Locate the cell with the specified text and output its [x, y] center coordinate. 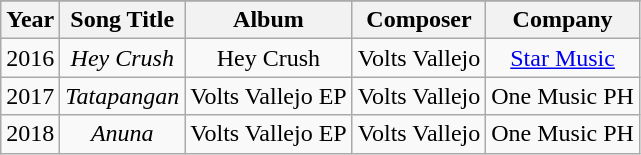
Company [563, 20]
Star Music [563, 58]
Album [269, 20]
Composer [419, 20]
2018 [30, 134]
Tatapangan [122, 96]
2016 [30, 58]
Song Title [122, 20]
Year [30, 20]
Anuna [122, 134]
2017 [30, 96]
